Pinpoint the cell where the given text exists, returning its (X, Y) midpoint coordinate. 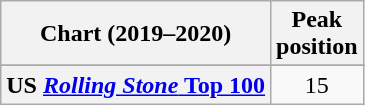
Peakposition (317, 34)
US Rolling Stone Top 100 (136, 85)
15 (317, 85)
Chart (2019–2020) (136, 34)
